Provide the [x, y] coordinate of the cell's center where the given text is located.  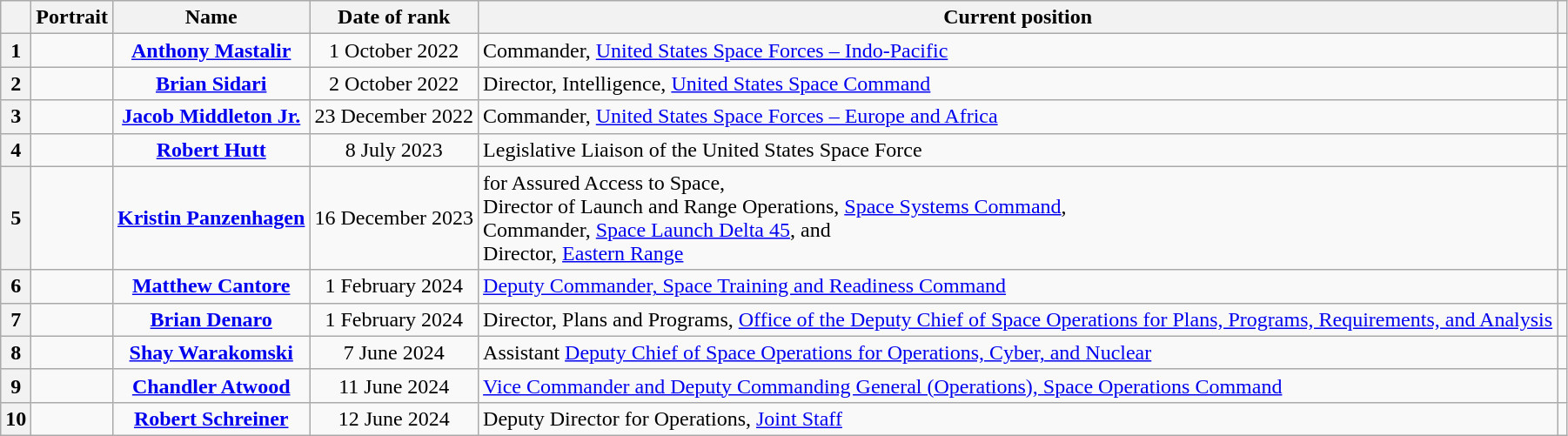
7 [16, 319]
Current position [1018, 17]
Kristin Panzenhagen [211, 218]
Brian Denaro [211, 319]
10 [16, 419]
4 [16, 150]
6 [16, 286]
1 October 2022 [394, 50]
Date of rank [394, 17]
Matthew Cantore [211, 286]
Legislative Liaison of the United States Space Force [1018, 150]
8 [16, 352]
2 October 2022 [394, 84]
12 June 2024 [394, 419]
3 [16, 117]
Robert Schreiner [211, 419]
Commander, United States Space Forces – Europe and Africa [1018, 117]
23 December 2022 [394, 117]
Deputy Director for Operations, Joint Staff [1018, 419]
Robert Hutt [211, 150]
Chandler Atwood [211, 386]
8 July 2023 [394, 150]
Vice Commander and Deputy Commanding General (Operations), Space Operations Command [1018, 386]
Brian Sidari [211, 84]
1 [16, 50]
Director, Plans and Programs, Office of the Deputy Chief of Space Operations for Plans, Programs, Requirements, and Analysis [1018, 319]
Anthony Mastalir [211, 50]
11 June 2024 [394, 386]
Director, Intelligence, United States Space Command [1018, 84]
5 [16, 218]
Portrait [72, 17]
Shay Warakomski [211, 352]
Assistant Deputy Chief of Space Operations for Operations, Cyber, and Nuclear [1018, 352]
7 June 2024 [394, 352]
Deputy Commander, Space Training and Readiness Command [1018, 286]
Jacob Middleton Jr. [211, 117]
2 [16, 84]
Name [211, 17]
16 December 2023 [394, 218]
Commander, United States Space Forces – Indo-Pacific [1018, 50]
9 [16, 386]
